Capture the cell that displays the provided text and extract its (X, Y) central coordinate. 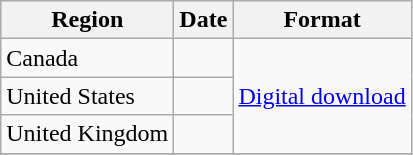
Region (88, 20)
United Kingdom (88, 134)
Date (204, 20)
Canada (88, 58)
Format (322, 20)
Digital download (322, 96)
United States (88, 96)
